Output the [x, y] coordinate of the center of the cell containing the given text.  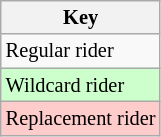
Wildcard rider [81, 85]
Replacement rider [81, 118]
Key [81, 17]
Regular rider [81, 51]
